Scan for the cell matching the given text and deliver its (x, y) coordinate at center. 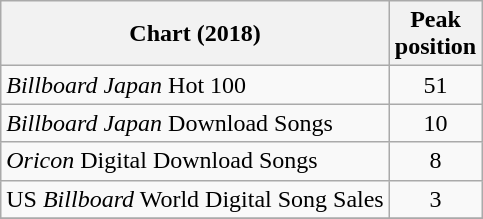
8 (435, 161)
51 (435, 85)
Peakposition (435, 34)
Oricon Digital Download Songs (195, 161)
US Billboard World Digital Song Sales (195, 199)
Billboard Japan Download Songs (195, 123)
3 (435, 199)
Chart (2018) (195, 34)
Billboard Japan Hot 100 (195, 85)
10 (435, 123)
